For the text-containing cell, return its midpoint in (x, y) coordinate format. 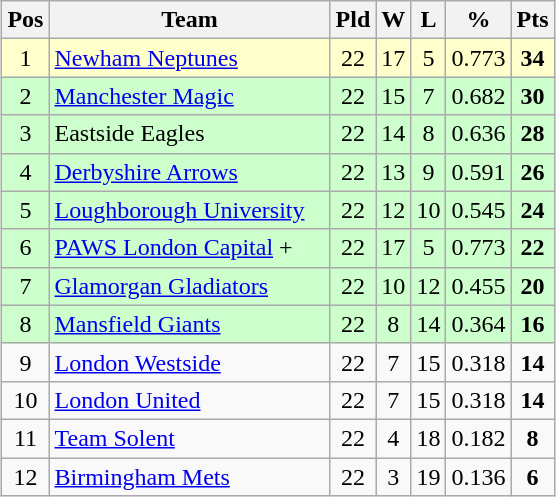
Mansfield Giants (190, 324)
Team (190, 20)
19 (428, 477)
18 (428, 438)
Loughborough University (190, 210)
0.136 (478, 477)
Team Solent (190, 438)
34 (532, 58)
L (428, 20)
26 (532, 172)
PAWS London Capital + (190, 248)
0.682 (478, 96)
0.455 (478, 286)
16 (532, 324)
London United (190, 400)
London Westside (190, 362)
W (394, 20)
Pts (532, 20)
1 (26, 58)
Newham Neptunes (190, 58)
0.182 (478, 438)
Derbyshire Arrows (190, 172)
20 (532, 286)
Pos (26, 20)
24 (532, 210)
Eastside Eagles (190, 134)
Birmingham Mets (190, 477)
0.545 (478, 210)
Pld (353, 20)
Manchester Magic (190, 96)
11 (26, 438)
30 (532, 96)
28 (532, 134)
0.636 (478, 134)
0.591 (478, 172)
2 (26, 96)
Glamorgan Gladiators (190, 286)
0.364 (478, 324)
% (478, 20)
13 (394, 172)
